Scan for the cell matching the given text and deliver its [X, Y] coordinate at center. 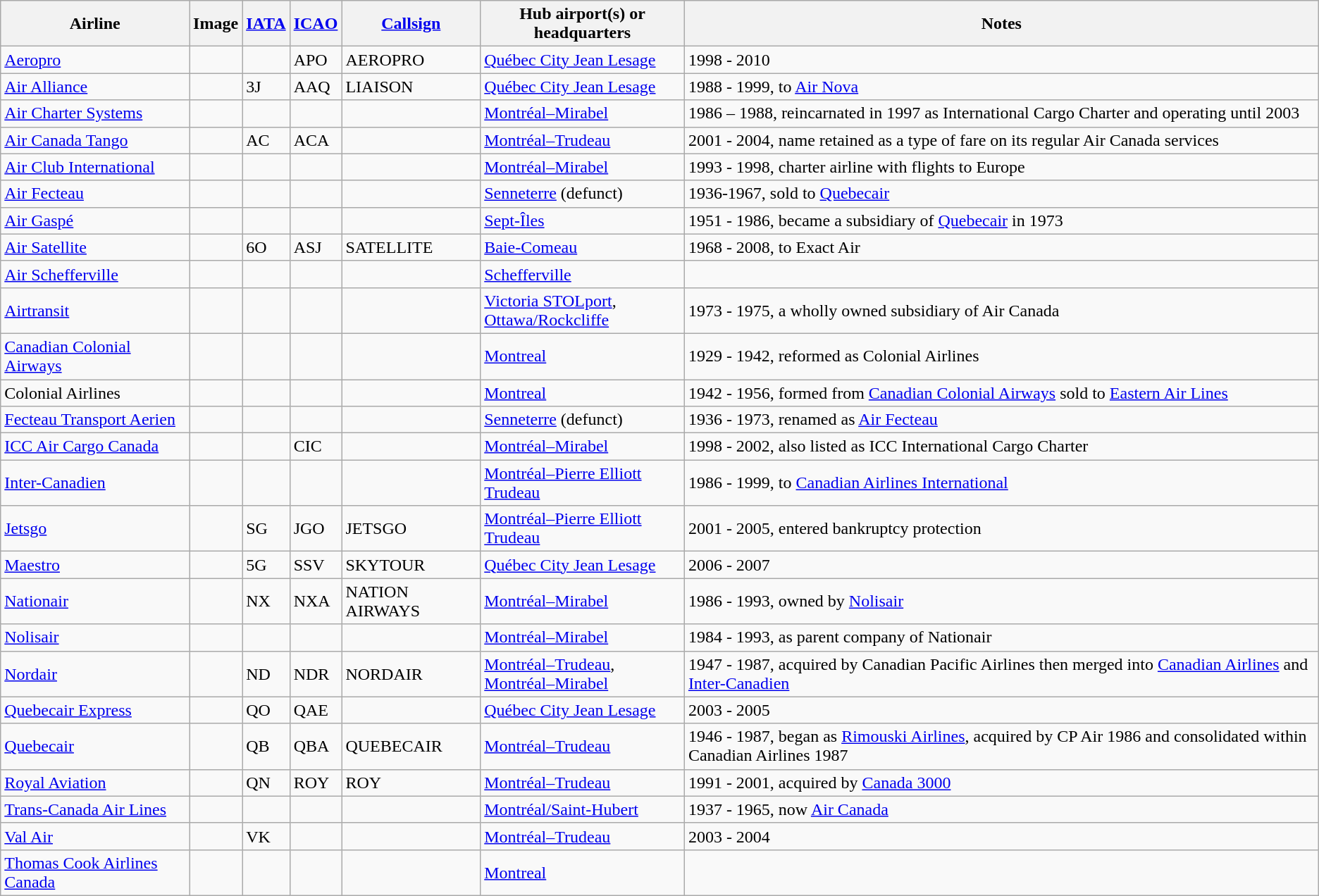
QBA [316, 747]
Airtransit [95, 310]
1936 - 1973, renamed as Air Fecteau [1001, 420]
1968 - 2008, to Exact Air [1001, 247]
NDR [316, 673]
Maestro [95, 565]
Inter-Canadien [95, 483]
QAE [316, 710]
1986 – 1988, reincarnated in 1997 as International Cargo Charter and operating until 2003 [1001, 113]
1988 - 1999, to Air Nova [1001, 87]
Aeropro [95, 60]
1946 - 1987, began as Rimouski Airlines, acquired by CP Air 1986 and consolidated within Canadian Airlines 1987 [1001, 747]
1951 - 1986, became a subsidiary of Quebecair in 1973 [1001, 220]
SKYTOUR [411, 565]
2001 - 2004, name retained as a type of fare on its regular Air Canada services [1001, 140]
Thomas Cook Airlines Canada [95, 872]
VK [266, 836]
Air Fecteau [95, 194]
Schefferville [583, 274]
2003 - 2004 [1001, 836]
Trans-Canada Air Lines [95, 809]
ND [266, 673]
1947 - 1987, acquired by Canadian Pacific Airlines then merged into Canadian Airlines and Inter-Canadien [1001, 673]
Air Alliance [95, 87]
QB [266, 747]
Val Air [95, 836]
JETSGO [411, 528]
Nolisair [95, 637]
APO [316, 60]
QN [266, 783]
AAQ [316, 87]
Sept-Îles [583, 220]
CIC [316, 447]
AC [266, 140]
2001 - 2005, entered bankruptcy protection [1001, 528]
1929 - 1942, reformed as Colonial Airlines [1001, 356]
Fecteau Transport Aerien [95, 420]
Royal Aviation [95, 783]
QUEBECAIR [411, 747]
ICC Air Cargo Canada [95, 447]
Air Club International [95, 167]
Nordair [95, 673]
Quebecair [95, 747]
SATELLITE [411, 247]
1993 - 1998, charter airline with flights to Europe [1001, 167]
1937 - 1965, now Air Canada [1001, 809]
Airline [95, 24]
NXA [316, 602]
2003 - 2005 [1001, 710]
3J [266, 87]
Image [216, 24]
Air Canada Tango [95, 140]
Montréal/Saint-Hubert [583, 809]
QO [266, 710]
JGO [316, 528]
NORDAIR [411, 673]
AEROPRO [411, 60]
Air Schefferville [95, 274]
Baie-Comeau [583, 247]
Colonial Airlines [95, 392]
ICAO [316, 24]
LIAISON [411, 87]
NATION AIRWAYS [411, 602]
Quebecair Express [95, 710]
IATA [266, 24]
1998 - 2002, also listed as ICC International Cargo Charter [1001, 447]
ASJ [316, 247]
NX [266, 602]
1942 - 1956, formed from Canadian Colonial Airways sold to Eastern Air Lines [1001, 392]
Nationair [95, 602]
ACA [316, 140]
Air Gaspé [95, 220]
Callsign [411, 24]
Canadian Colonial Airways [95, 356]
5G [266, 565]
Notes [1001, 24]
1984 - 1993, as parent company of Nationair [1001, 637]
1936-1967, sold to Quebecair [1001, 194]
1991 - 2001, acquired by Canada 3000 [1001, 783]
Air Satellite [95, 247]
Victoria STOLport,Ottawa/Rockcliffe [583, 310]
1986 - 1993, owned by Nolisair [1001, 602]
SSV [316, 565]
Air Charter Systems [95, 113]
Hub airport(s) orheadquarters [583, 24]
SG [266, 528]
1973 - 1975, a wholly owned subsidiary of Air Canada [1001, 310]
2006 - 2007 [1001, 565]
6O [266, 247]
Montréal–Trudeau,Montréal–Mirabel [583, 673]
1986 - 1999, to Canadian Airlines International [1001, 483]
Jetsgo [95, 528]
1998 - 2010 [1001, 60]
